Find where the given text appears and provide that cell's center as (X, Y) coordinate. 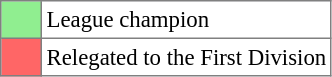
League champion (186, 20)
Relegated to the First Division (186, 57)
